Detect which cell encompasses the target text, then output its [x, y] center coordinate. 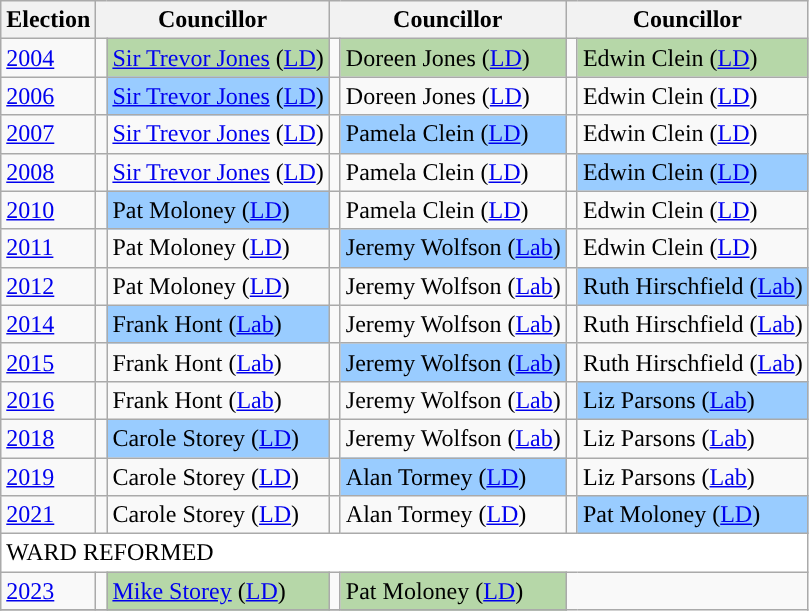
2018 [48, 438]
2019 [48, 477]
2008 [48, 172]
2010 [48, 210]
Election [48, 20]
2023 [48, 591]
Mike Storey (LD) [218, 591]
2021 [48, 515]
2012 [48, 286]
2004 [48, 58]
2007 [48, 134]
2016 [48, 400]
WARD REFORMED [405, 553]
2011 [48, 248]
2006 [48, 96]
2015 [48, 362]
2014 [48, 324]
